Determine the [x, y] coordinate at the center of the cell enclosing the given text.  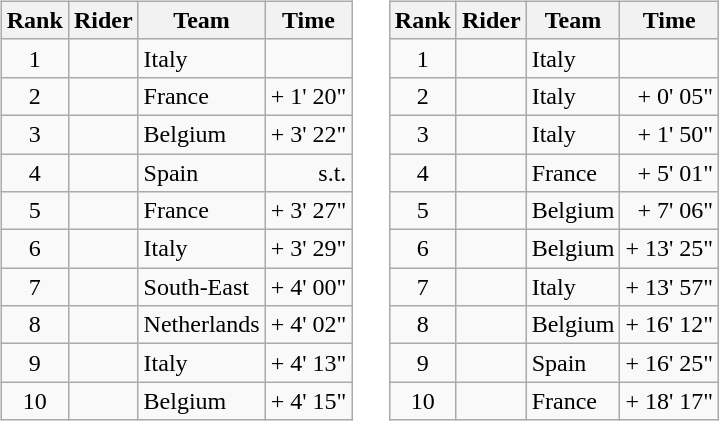
+ 3' 29" [308, 249]
South-East [202, 287]
+ 0' 05" [670, 96]
Netherlands [202, 325]
+ 4' 15" [308, 401]
+ 13' 57" [670, 287]
s.t. [308, 173]
+ 3' 27" [308, 211]
+ 3' 22" [308, 134]
+ 4' 13" [308, 363]
+ 13' 25" [670, 249]
+ 18' 17" [670, 401]
+ 16' 12" [670, 325]
+ 1' 20" [308, 96]
+ 7' 06" [670, 211]
+ 5' 01" [670, 173]
+ 1' 50" [670, 134]
+ 4' 00" [308, 287]
+ 16' 25" [670, 363]
+ 4' 02" [308, 325]
